Pinpoint the cell where the given text exists, returning its (x, y) midpoint coordinate. 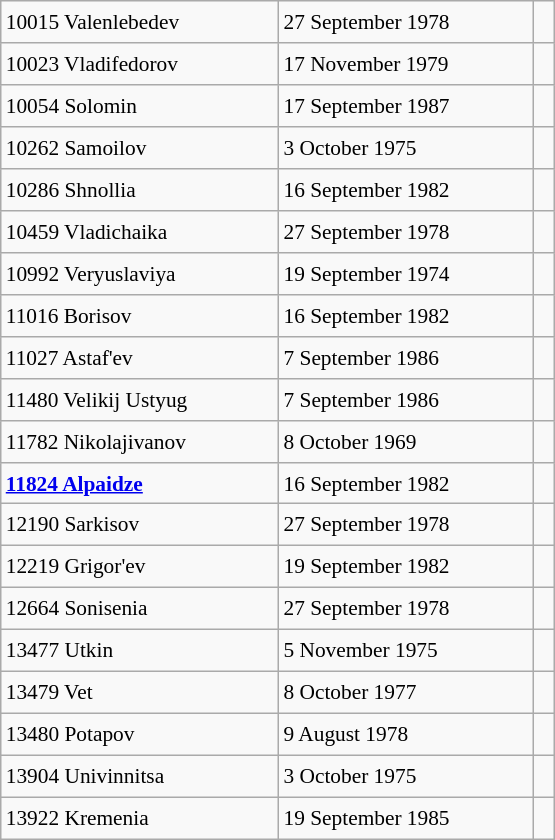
13904 Univinnitsa (140, 776)
10286 Shnollia (140, 190)
11824 Alpaidze (140, 483)
11027 Astaf'ev (140, 357)
11016 Borisov (140, 315)
13922 Kremenia (140, 818)
19 September 1974 (406, 274)
8 October 1969 (406, 441)
10054 Solomin (140, 106)
8 October 1977 (406, 693)
10023 Vladifedorov (140, 64)
12219 Grigor'ev (140, 567)
12664 Sonisenia (140, 609)
10992 Veryuslaviya (140, 274)
10015 Valenlebedev (140, 22)
13480 Potapov (140, 735)
13477 Utkin (140, 651)
9 August 1978 (406, 735)
5 November 1975 (406, 651)
19 September 1985 (406, 818)
10459 Vladichaika (140, 232)
11782 Nikolajivanov (140, 441)
13479 Vet (140, 693)
17 September 1987 (406, 106)
10262 Samoilov (140, 148)
11480 Velikij Ustyug (140, 399)
19 September 1982 (406, 567)
17 November 1979 (406, 64)
12190 Sarkisov (140, 525)
